Detect which cell encompasses the target text, then output its (X, Y) center coordinate. 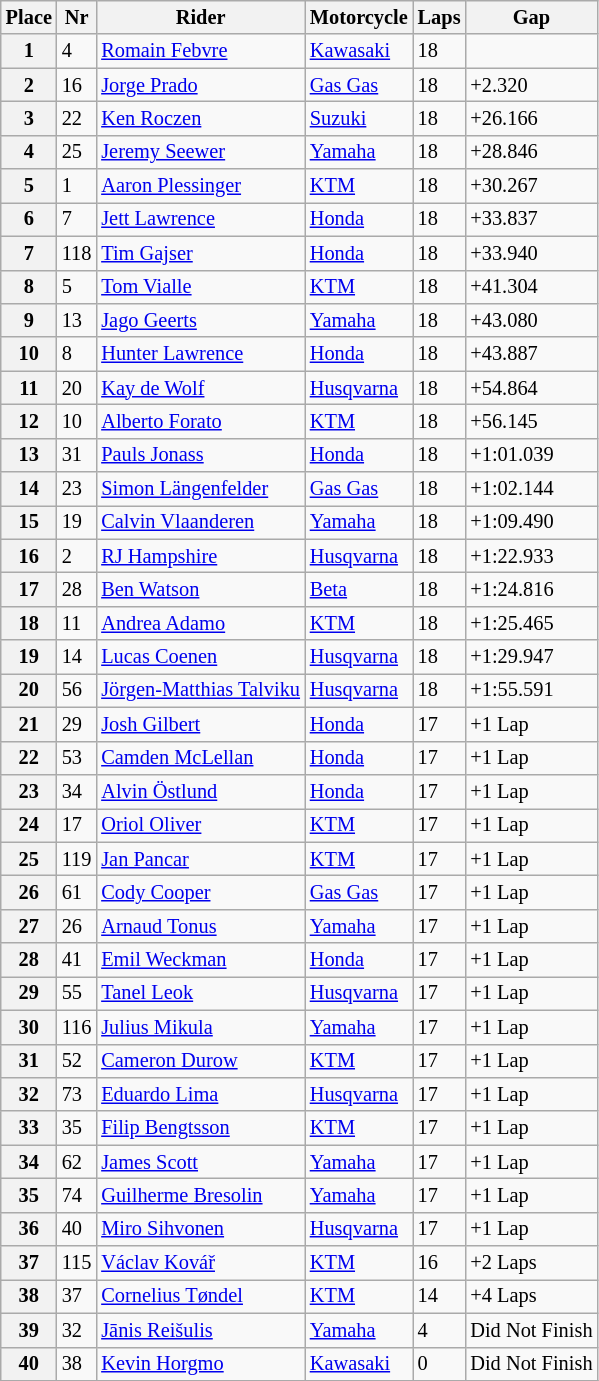
Kevin Horgmo (200, 1364)
+43.080 (531, 320)
61 (76, 892)
Jett Lawrence (200, 219)
41 (76, 960)
Ben Watson (200, 589)
+26.166 (531, 118)
Andrea Adamo (200, 623)
+56.145 (531, 421)
Tom Vialle (200, 287)
74 (76, 1195)
+1:25.465 (531, 623)
Cameron Durow (200, 1061)
+1:02.144 (531, 489)
9 (29, 320)
Suzuki (359, 118)
Jānis Reišulis (200, 1330)
Arnaud Tonus (200, 926)
115 (76, 1263)
Cornelius Tøndel (200, 1296)
+30.267 (531, 186)
Pauls Jonass (200, 455)
James Scott (200, 1162)
Václav Kovář (200, 1263)
Hunter Lawrence (200, 354)
+33.837 (531, 219)
0 (440, 1364)
Julius Mikula (200, 1027)
Ken Roczen (200, 118)
Jorge Prado (200, 85)
Josh Gilbert (200, 724)
+41.304 (531, 287)
36 (29, 1229)
+1:29.947 (531, 657)
Jeremy Seewer (200, 152)
Rider (200, 17)
119 (76, 859)
15 (29, 522)
33 (29, 1128)
Cody Cooper (200, 892)
56 (76, 690)
+54.864 (531, 388)
118 (76, 253)
Jörgen-Matthias Talviku (200, 690)
Gap (531, 17)
27 (29, 926)
+2.320 (531, 85)
Tim Gajser (200, 253)
+33.940 (531, 253)
3 (29, 118)
39 (29, 1330)
+28.846 (531, 152)
Place (29, 17)
+2 Laps (531, 1263)
RJ Hampshire (200, 556)
24 (29, 825)
12 (29, 421)
Calvin Vlaanderen (200, 522)
Miro Sihvonen (200, 1229)
Laps (440, 17)
Romain Febvre (200, 51)
+4 Laps (531, 1296)
+1:09.490 (531, 522)
116 (76, 1027)
Jan Pancar (200, 859)
Alvin Östlund (200, 791)
62 (76, 1162)
Beta (359, 589)
30 (29, 1027)
Simon Längenfelder (200, 489)
21 (29, 724)
Eduardo Lima (200, 1094)
Lucas Coenen (200, 657)
6 (29, 219)
53 (76, 758)
Jago Geerts (200, 320)
Motorcycle (359, 17)
Alberto Forato (200, 421)
Camden McLellan (200, 758)
Guilherme Bresolin (200, 1195)
+1:24.816 (531, 589)
Kay de Wolf (200, 388)
73 (76, 1094)
+1:22.933 (531, 556)
+1:01.039 (531, 455)
Aaron Plessinger (200, 186)
Emil Weckman (200, 960)
Filip Bengtsson (200, 1128)
+43.887 (531, 354)
Oriol Oliver (200, 825)
55 (76, 993)
Nr (76, 17)
52 (76, 1061)
+1:55.591 (531, 690)
Tanel Leok (200, 993)
